Scan for the cell matching the given text and deliver its [X, Y] coordinate at center. 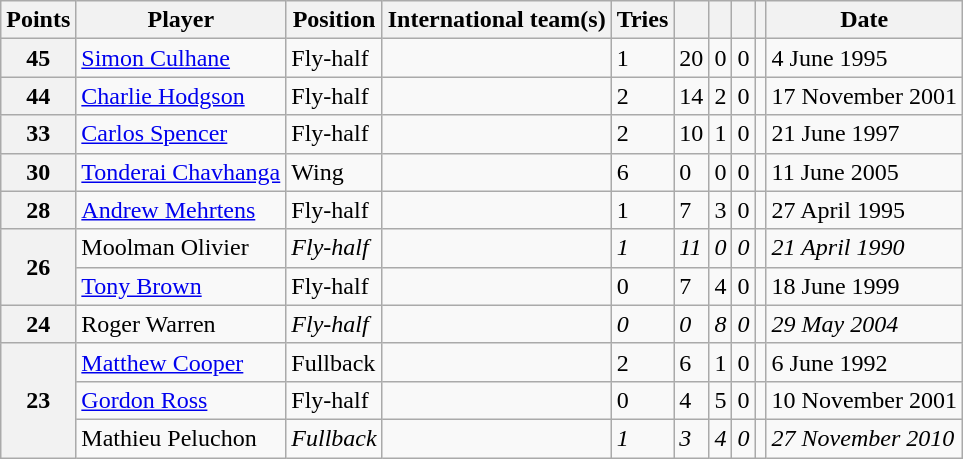
14 [692, 96]
Simon Culhane [181, 58]
23 [38, 400]
Points [38, 20]
Moolman Olivier [181, 248]
33 [38, 134]
10 November 2001 [864, 400]
10 [692, 134]
5 [720, 400]
Player [181, 20]
18 June 1999 [864, 286]
8 [720, 324]
Tony Brown [181, 286]
21 April 1990 [864, 248]
29 May 2004 [864, 324]
24 [38, 324]
Tries [642, 20]
17 November 2001 [864, 96]
26 [38, 267]
4 June 1995 [864, 58]
Matthew Cooper [181, 362]
Position [334, 20]
Tonderai Chavhanga [181, 172]
45 [38, 58]
30 [38, 172]
Roger Warren [181, 324]
20 [692, 58]
Charlie Hodgson [181, 96]
27 April 1995 [864, 210]
6 June 1992 [864, 362]
27 November 2010 [864, 438]
Date [864, 20]
11 [692, 248]
Mathieu Peluchon [181, 438]
Andrew Mehrtens [181, 210]
21 June 1997 [864, 134]
International team(s) [496, 20]
Wing [334, 172]
Gordon Ross [181, 400]
44 [38, 96]
11 June 2005 [864, 172]
Carlos Spencer [181, 134]
28 [38, 210]
